Detect which cell encompasses the target text, then output its [X, Y] center coordinate. 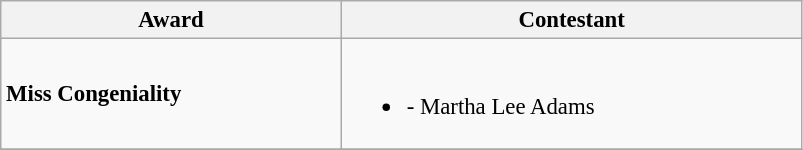
Award [172, 20]
Miss Congeniality [172, 94]
Contestant [572, 20]
- Martha Lee Adams [572, 94]
